Return [X, Y] of the center of cell containing provided text 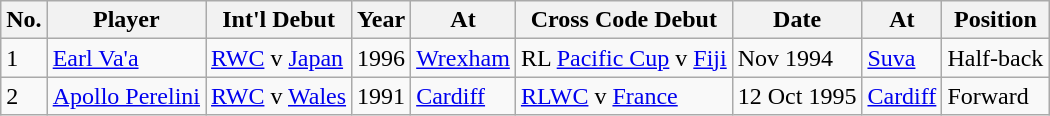
Suva [902, 58]
Wrexham [464, 58]
Forward [996, 96]
Apollo Perelini [126, 96]
1991 [382, 96]
Year [382, 20]
Int'l Debut [279, 20]
Player [126, 20]
RWC v Japan [279, 58]
Position [996, 20]
Nov 1994 [797, 58]
Cross Code Debut [624, 20]
RL Pacific Cup v Fiji [624, 58]
Half-back [996, 58]
1996 [382, 58]
Date [797, 20]
RLWC v France [624, 96]
2 [24, 96]
RWC v Wales [279, 96]
12 Oct 1995 [797, 96]
No. [24, 20]
Earl Va'a [126, 58]
1 [24, 58]
